From the cell containing the given text, extract its center point as [x, y] coordinate. 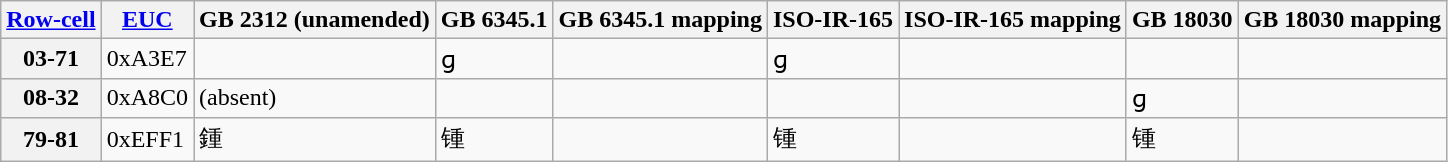
0xEFF1 [147, 140]
GB 2312 (unamended) [315, 20]
Row-cell [51, 20]
79-81 [51, 140]
GB 18030 [1182, 20]
03-71 [51, 59]
ISO-IR-165 [832, 20]
EUC [147, 20]
(absent) [315, 98]
0xA3E7 [147, 59]
鍾 [315, 140]
ISO-IR-165 mapping [1013, 20]
GB 6345.1 [494, 20]
GB 18030 mapping [1342, 20]
GB 6345.1 mapping [660, 20]
08-32 [51, 98]
0xA8C0 [147, 98]
